Extract the (X, Y) coordinate from the center of the cell holding the provided text.  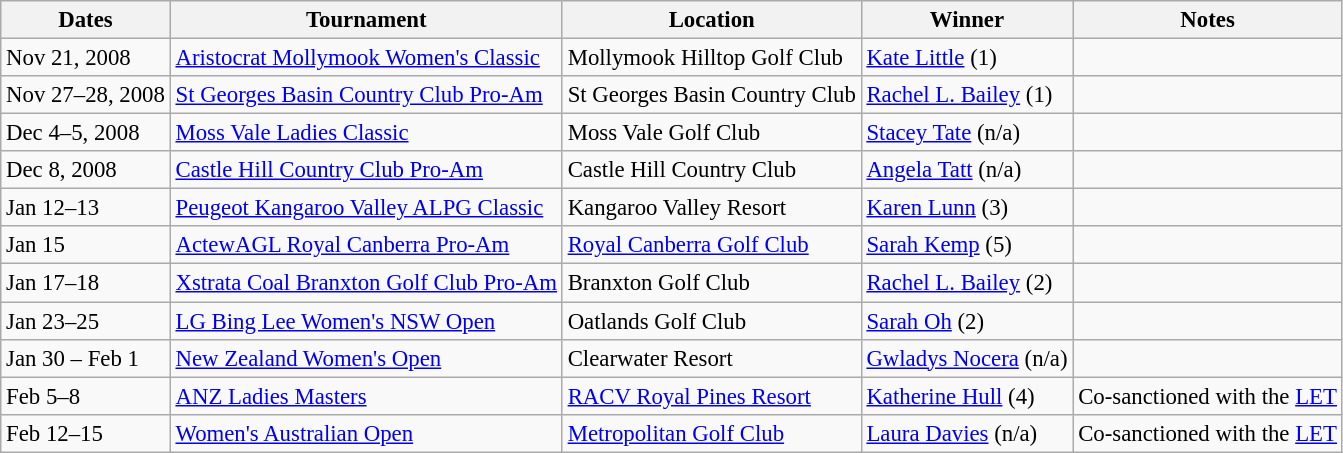
Clearwater Resort (712, 358)
Katherine Hull (4) (967, 396)
Royal Canberra Golf Club (712, 245)
Dec 8, 2008 (86, 170)
Jan 30 – Feb 1 (86, 358)
Winner (967, 20)
St Georges Basin Country Club (712, 95)
Nov 27–28, 2008 (86, 95)
Branxton Golf Club (712, 283)
Jan 15 (86, 245)
Peugeot Kangaroo Valley ALPG Classic (366, 208)
Gwladys Nocera (n/a) (967, 358)
Location (712, 20)
LG Bing Lee Women's NSW Open (366, 321)
Aristocrat Mollymook Women's Classic (366, 58)
ANZ Ladies Masters (366, 396)
ActewAGL Royal Canberra Pro-Am (366, 245)
Nov 21, 2008 (86, 58)
Kangaroo Valley Resort (712, 208)
Dates (86, 20)
Moss Vale Golf Club (712, 133)
Oatlands Golf Club (712, 321)
St Georges Basin Country Club Pro-Am (366, 95)
Karen Lunn (3) (967, 208)
Mollymook Hilltop Golf Club (712, 58)
Castle Hill Country Club Pro-Am (366, 170)
Dec 4–5, 2008 (86, 133)
Women's Australian Open (366, 433)
Castle Hill Country Club (712, 170)
RACV Royal Pines Resort (712, 396)
Rachel L. Bailey (2) (967, 283)
Jan 23–25 (86, 321)
Sarah Kemp (5) (967, 245)
Jan 12–13 (86, 208)
Feb 5–8 (86, 396)
Laura Davies (n/a) (967, 433)
Kate Little (1) (967, 58)
Xstrata Coal Branxton Golf Club Pro-Am (366, 283)
Feb 12–15 (86, 433)
Sarah Oh (2) (967, 321)
Tournament (366, 20)
Moss Vale Ladies Classic (366, 133)
Rachel L. Bailey (1) (967, 95)
Angela Tatt (n/a) (967, 170)
Stacey Tate (n/a) (967, 133)
Jan 17–18 (86, 283)
Metropolitan Golf Club (712, 433)
Notes (1208, 20)
New Zealand Women's Open (366, 358)
